Return (x, y) of the center of cell containing provided text 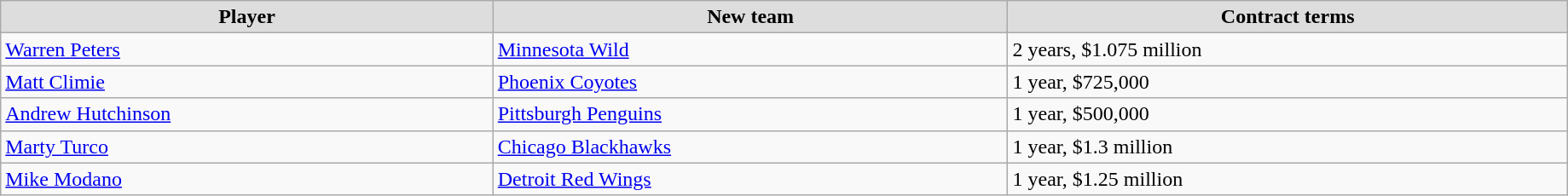
Minnesota Wild (750, 49)
1 year, $1.3 million (1287, 147)
Warren Peters (247, 49)
Contract terms (1287, 17)
2 years, $1.075 million (1287, 49)
1 year, $1.25 million (1287, 179)
Detroit Red Wings (750, 179)
Andrew Hutchinson (247, 114)
1 year, $725,000 (1287, 82)
Matt Climie (247, 82)
Player (247, 17)
New team (750, 17)
Pittsburgh Penguins (750, 114)
Marty Turco (247, 147)
1 year, $500,000 (1287, 114)
Mike Modano (247, 179)
Chicago Blackhawks (750, 147)
Phoenix Coyotes (750, 82)
